Pinpoint the cell where the given text exists, returning its [x, y] midpoint coordinate. 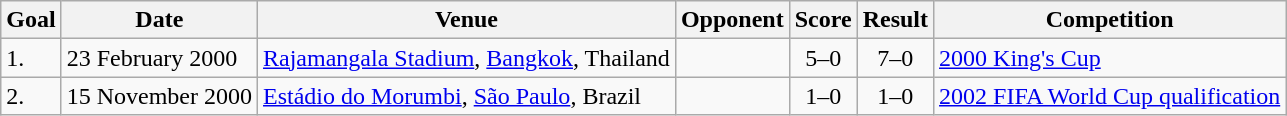
Competition [1110, 20]
Result [895, 20]
2000 King's Cup [1110, 58]
Venue [467, 20]
7–0 [895, 58]
Date [159, 20]
15 November 2000 [159, 96]
2. [31, 96]
Score [823, 20]
2002 FIFA World Cup qualification [1110, 96]
Estádio do Morumbi, São Paulo, Brazil [467, 96]
23 February 2000 [159, 58]
Opponent [732, 20]
Goal [31, 20]
5–0 [823, 58]
Rajamangala Stadium, Bangkok, Thailand [467, 58]
1. [31, 58]
